Find where the given text appears and provide that cell's center as [x, y] coordinate. 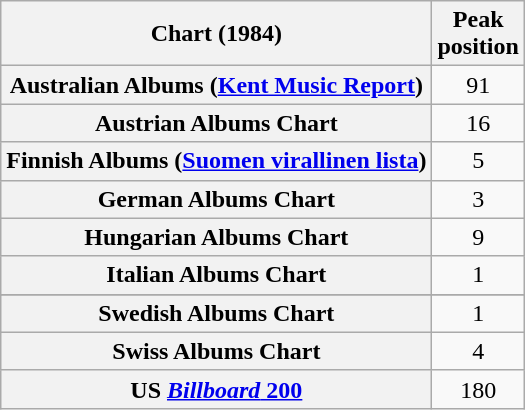
Finnish Albums (Suomen virallinen lista) [216, 161]
Austrian Albums Chart [216, 123]
4 [478, 351]
Peakposition [478, 34]
Australian Albums (Kent Music Report) [216, 85]
3 [478, 199]
Swedish Albums Chart [216, 313]
US Billboard 200 [216, 389]
5 [478, 161]
Swiss Albums Chart [216, 351]
Chart (1984) [216, 34]
Italian Albums Chart [216, 275]
16 [478, 123]
Hungarian Albums Chart [216, 237]
91 [478, 85]
German Albums Chart [216, 199]
180 [478, 389]
9 [478, 237]
